Pinpoint the cell where the given text exists, returning its (X, Y) midpoint coordinate. 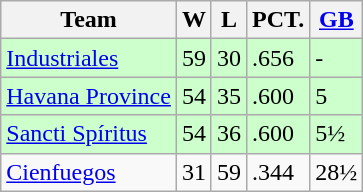
5½ (336, 134)
Havana Province (89, 96)
36 (228, 134)
PCT. (278, 20)
GB (336, 20)
.656 (278, 58)
Cienfuegos (89, 172)
L (228, 20)
Sancti Spíritus (89, 134)
W (194, 20)
Industriales (89, 58)
35 (228, 96)
Team (89, 20)
- (336, 58)
5 (336, 96)
28½ (336, 172)
.344 (278, 172)
31 (194, 172)
30 (228, 58)
